Detect which cell encompasses the target text, then output its [X, Y] center coordinate. 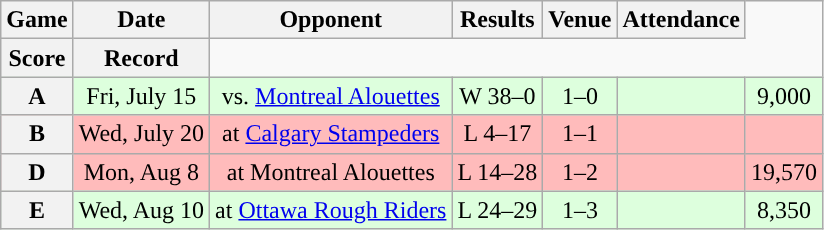
L 24–29 [498, 210]
Opponent [331, 20]
B [37, 134]
Fri, July 15 [141, 96]
Results [498, 20]
D [37, 172]
1–0 [580, 96]
9,000 [784, 96]
Wed, July 20 [141, 134]
1–3 [580, 210]
at Ottawa Rough Riders [331, 210]
1–2 [580, 172]
L 14–28 [498, 172]
Date [141, 20]
Mon, Aug 8 [141, 172]
vs. Montreal Alouettes [331, 96]
W 38–0 [498, 96]
A [37, 96]
at Montreal Alouettes [331, 172]
Game [37, 20]
L 4–17 [498, 134]
at Calgary Stampeders [331, 134]
E [37, 210]
8,350 [784, 210]
Venue [580, 20]
Record [141, 58]
Wed, Aug 10 [141, 210]
1–1 [580, 134]
Score [37, 58]
19,570 [784, 172]
Attendance [681, 20]
